Capture the cell that displays the provided text and extract its [X, Y] central coordinate. 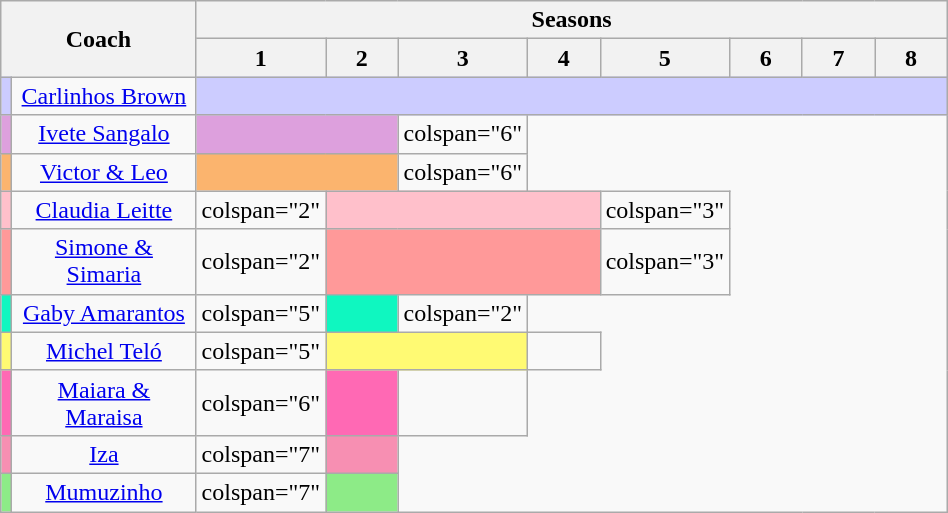
7 [838, 58]
Maiara & Maraisa [104, 402]
Gaby Amarantos [104, 313]
Victor & Leo [104, 172]
Michel Teló [104, 351]
Coach [98, 39]
2 [362, 58]
3 [463, 58]
4 [564, 58]
Seasons [572, 20]
1 [261, 58]
Carlinhos Brown [104, 96]
6 [766, 58]
Ivete Sangalo [104, 134]
Simone & Simaria [104, 262]
Claudia Leitte [104, 210]
Mumuzinho [104, 492]
Iza [104, 454]
5 [665, 58]
8 [912, 58]
